Return the (x, y) coordinate for the center point of the cell that contains the specified text.  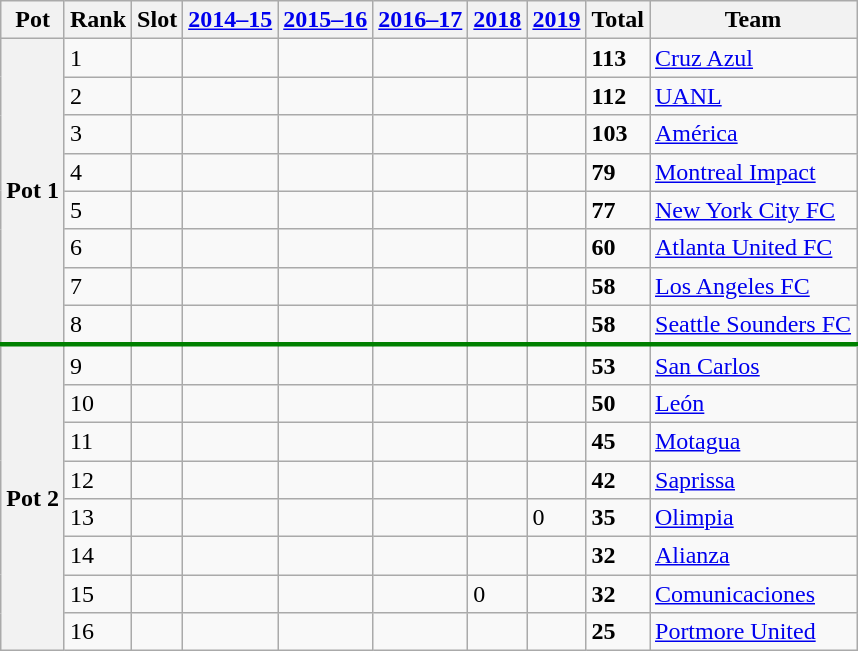
3 (98, 134)
42 (618, 479)
América (754, 134)
Atlanta United FC (754, 248)
7 (98, 286)
Pot 2 (33, 498)
UANL (754, 96)
77 (618, 210)
2016–17 (420, 20)
Pot (33, 20)
79 (618, 172)
2 (98, 96)
103 (618, 134)
Portmore United (754, 632)
Motagua (754, 441)
60 (618, 248)
Montreal Impact (754, 172)
2014–15 (230, 20)
53 (618, 365)
Cruz Azul (754, 58)
San Carlos (754, 365)
Team (754, 20)
Pot 1 (33, 192)
14 (98, 556)
10 (98, 403)
Total (618, 20)
4 (98, 172)
8 (98, 325)
Olimpia (754, 518)
Comunicaciones (754, 594)
45 (618, 441)
112 (618, 96)
6 (98, 248)
35 (618, 518)
León (754, 403)
50 (618, 403)
Seattle Sounders FC (754, 325)
113 (618, 58)
15 (98, 594)
1 (98, 58)
16 (98, 632)
5 (98, 210)
2015–16 (326, 20)
11 (98, 441)
12 (98, 479)
2018 (498, 20)
9 (98, 365)
25 (618, 632)
Slot (158, 20)
Alianza (754, 556)
13 (98, 518)
2019 (556, 20)
Los Angeles FC (754, 286)
Saprissa (754, 479)
New York City FC (754, 210)
Rank (98, 20)
